Pinpoint the cell where the given text exists, returning its (X, Y) midpoint coordinate. 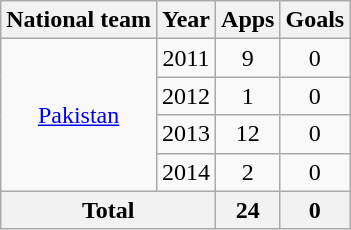
Total (108, 210)
Apps (248, 20)
Goals (315, 20)
2 (248, 172)
Pakistan (79, 115)
2011 (186, 58)
1 (248, 96)
Year (186, 20)
National team (79, 20)
2012 (186, 96)
9 (248, 58)
2013 (186, 134)
12 (248, 134)
24 (248, 210)
2014 (186, 172)
